Identify which cell holds the provided text, then report its [X, Y] central coordinate. 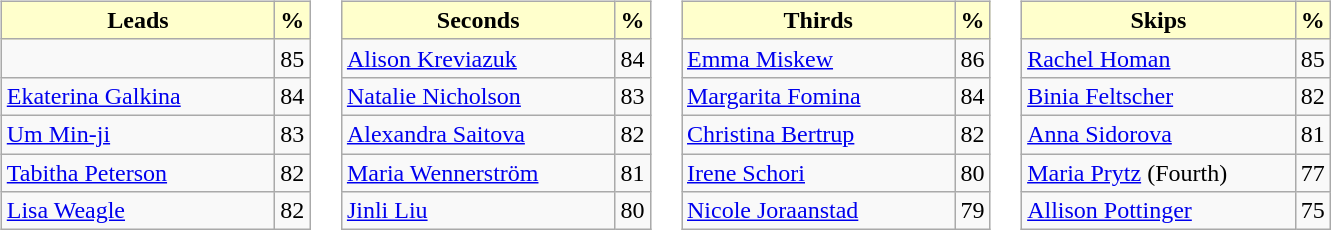
Binia Feltscher [1159, 96]
75 [1312, 211]
77 [1312, 173]
Alison Kreviazuk [478, 58]
Natalie Nicholson [478, 96]
Alexandra Saitova [478, 134]
Thirds [819, 20]
Ekaterina Galkina [138, 96]
Allison Pottinger [1159, 211]
Margarita Fomina [819, 96]
Anna Sidorova [1159, 134]
86 [972, 58]
Rachel Homan [1159, 58]
Maria Prytz (Fourth) [1159, 173]
Tabitha Peterson [138, 173]
Emma Miskew [819, 58]
Lisa Weagle [138, 211]
Um Min-ji [138, 134]
79 [972, 211]
Maria Wennerström [478, 173]
Leads [138, 20]
Nicole Joraanstad [819, 211]
Jinli Liu [478, 211]
Seconds [478, 20]
Christina Bertrup [819, 134]
Skips [1159, 20]
Irene Schori [819, 173]
